Return (X, Y) of the center of cell containing provided text 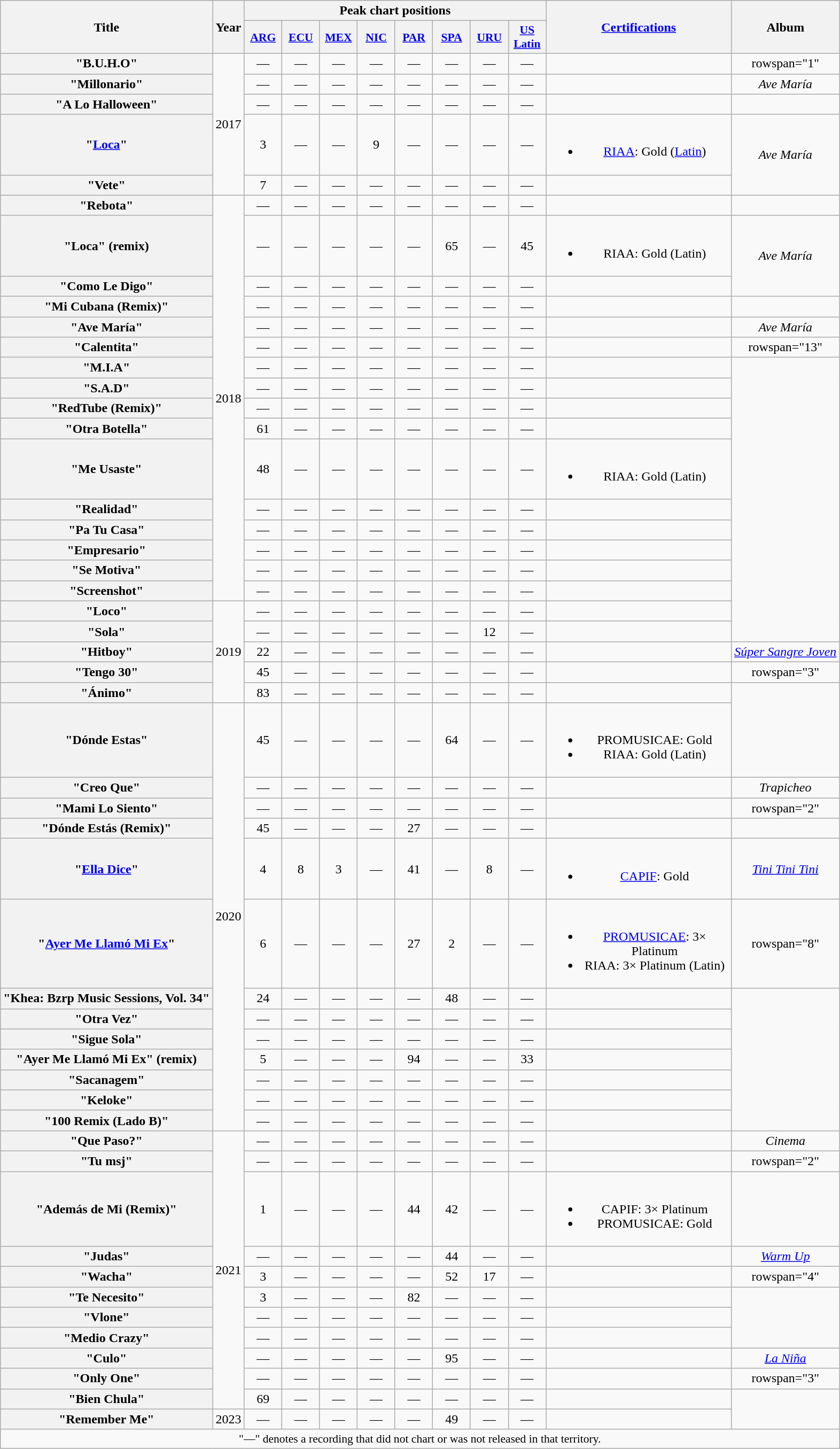
Year (229, 27)
"Khea: Bzrp Music Sessions, Vol. 34" (107, 998)
"Creo Que" (107, 788)
22 (263, 652)
"Además de Mi (Remix)" (107, 1209)
"Judas" (107, 1257)
61 (263, 429)
"B.U.H.O" (107, 64)
"Medio Crazy" (107, 1338)
"Te Necesito" (107, 1297)
"Tengo 30" (107, 672)
Tini Tini Tini (785, 869)
SPA (452, 37)
"Tu msj" (107, 1161)
94 (414, 1059)
"Pa Tu Casa" (107, 530)
Certifications (639, 27)
Album (785, 27)
69 (263, 1399)
"Calentita" (107, 347)
17 (489, 1277)
"Loca" (remix) (107, 246)
1 (263, 1209)
"Mi Cubana (Remix)" (107, 306)
49 (452, 1419)
"Vete" (107, 185)
"Loco" (107, 611)
"Culo" (107, 1358)
NIC (376, 37)
"Mami Lo Siento" (107, 808)
USLatin (527, 37)
"Que Paso?" (107, 1141)
5 (263, 1059)
ARG (263, 37)
"Otra Vez" (107, 1019)
33 (527, 1059)
"Sacanagem" (107, 1080)
52 (452, 1277)
2023 (229, 1419)
PROMUSICAE: 3× PlatinumRIAA: 3× Platinum (Latin) (639, 944)
"Otra Botella" (107, 429)
"Ayer Me Llamó Mi Ex" (107, 944)
"Wacha" (107, 1277)
2017 (229, 124)
"Remember Me" (107, 1419)
"Only One" (107, 1378)
"Vlone" (107, 1318)
2020 (229, 917)
2 (452, 944)
65 (452, 246)
"Dónde Estás (Remix)" (107, 828)
"Ánimo" (107, 692)
Warm Up (785, 1257)
"100 Remix (Lado B)" (107, 1120)
"Hitboy" (107, 652)
"RedTube (Remix)" (107, 408)
Súper Sangre Joven (785, 652)
9 (376, 144)
URU (489, 37)
"Keloke" (107, 1100)
"Sola" (107, 631)
41 (414, 869)
7 (263, 185)
MEX (339, 37)
PROMUSICAE: GoldRIAA: Gold (Latin) (639, 740)
"Realidad" (107, 509)
rowspan="1" (785, 64)
2019 (229, 652)
"Rebota" (107, 205)
2018 (229, 398)
24 (263, 998)
La Niña (785, 1358)
"S.A.D" (107, 388)
"Dónde Estas" (107, 740)
"Sigue Sola" (107, 1039)
"Me Usaste" (107, 469)
"Ayer Me Llamó Mi Ex" (remix) (107, 1059)
"Loca" (107, 144)
Title (107, 27)
CAPIF: Gold (639, 869)
42 (452, 1209)
83 (263, 692)
CAPIF: 3× PlatinumPROMUSICAE: Gold (639, 1209)
Peak chart positions (395, 11)
"Millonario" (107, 84)
"Ella Dice" (107, 869)
Trapicheo (785, 788)
ECU (301, 37)
12 (489, 631)
"Como Le Digo" (107, 286)
"A Lo Halloween" (107, 104)
82 (414, 1297)
2021 (229, 1270)
"Bien Chula" (107, 1399)
95 (452, 1358)
rowspan="8" (785, 944)
Cinema (785, 1141)
64 (452, 740)
rowspan="13" (785, 347)
6 (263, 944)
"Screenshot" (107, 591)
rowspan="4" (785, 1277)
4 (263, 869)
"Ave María" (107, 327)
"Empresario" (107, 550)
PAR (414, 37)
"M.I.A" (107, 368)
"—" denotes a recording that did not chart or was not released in that territory. (420, 1439)
"Se Motiva" (107, 570)
